From the cell containing the given text, extract its center point as [X, Y] coordinate. 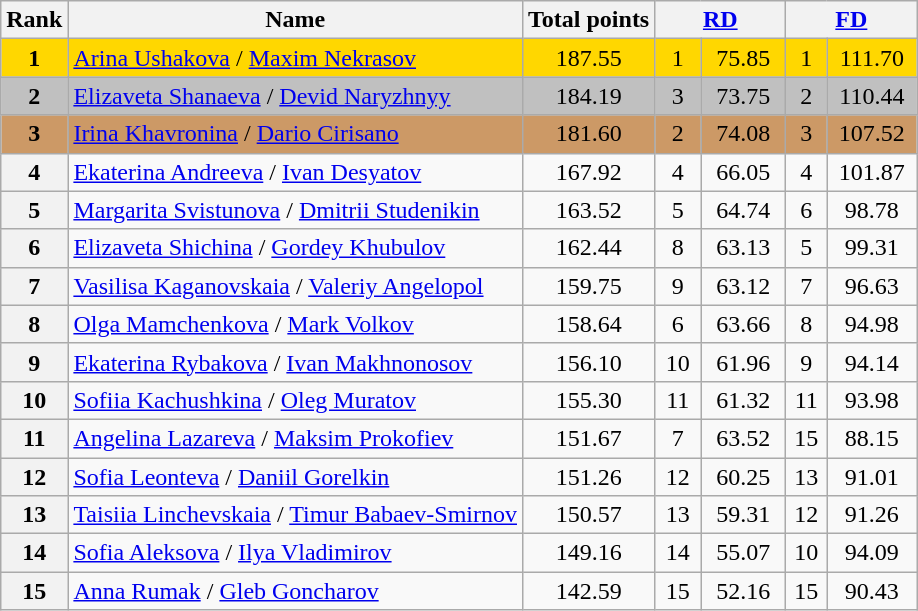
Margarita Svistunova / Dmitrii Studenikin [296, 210]
55.07 [744, 553]
91.01 [872, 477]
60.25 [744, 477]
142.59 [589, 591]
Anna Rumak / Gleb Goncharov [296, 591]
64.74 [744, 210]
Sofiia Kachushkina / Oleg Muratov [296, 400]
Elizaveta Shichina / Gordey Khubulov [296, 248]
159.75 [589, 286]
Vasilisa Kaganovskaia / Valeriy Angelopol [296, 286]
Sofia Leonteva / Daniil Gorelkin [296, 477]
107.52 [872, 134]
156.10 [589, 362]
98.78 [872, 210]
94.09 [872, 553]
93.98 [872, 400]
63.13 [744, 248]
149.16 [589, 553]
162.44 [589, 248]
167.92 [589, 172]
63.12 [744, 286]
187.55 [589, 58]
63.66 [744, 324]
88.15 [872, 438]
99.31 [872, 248]
150.57 [589, 515]
Sofia Aleksova / Ilya Vladimirov [296, 553]
111.70 [872, 58]
66.05 [744, 172]
151.67 [589, 438]
Arina Ushakova / Maxim Nekrasov [296, 58]
61.96 [744, 362]
101.87 [872, 172]
Ekaterina Rybakova / Ivan Makhnonosov [296, 362]
90.43 [872, 591]
110.44 [872, 96]
Name [296, 20]
163.52 [589, 210]
RD [720, 20]
91.26 [872, 515]
96.63 [872, 286]
Ekaterina Andreeva / Ivan Desyatov [296, 172]
Angelina Lazareva / Maksim Prokofiev [296, 438]
Taisiia Linchevskaia / Timur Babaev-Smirnov [296, 515]
63.52 [744, 438]
158.64 [589, 324]
Rank [34, 20]
Total points [589, 20]
74.08 [744, 134]
73.75 [744, 96]
Irina Khavronina / Dario Cirisano [296, 134]
Olga Mamchenkova / Mark Volkov [296, 324]
94.14 [872, 362]
151.26 [589, 477]
155.30 [589, 400]
FD [852, 20]
94.98 [872, 324]
181.60 [589, 134]
52.16 [744, 591]
59.31 [744, 515]
184.19 [589, 96]
75.85 [744, 58]
61.32 [744, 400]
Elizaveta Shanaeva / Devid Naryzhnyy [296, 96]
